Scan for the cell matching the given text and deliver its (X, Y) coordinate at center. 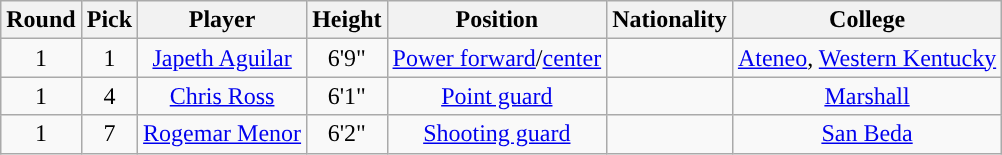
7 (109, 134)
Player (222, 20)
Shooting guard (497, 134)
San Beda (866, 134)
6'9" (347, 58)
College (866, 20)
Ateneo, Western Kentucky (866, 58)
Rogemar Menor (222, 134)
6'2" (347, 134)
4 (109, 96)
Round (41, 20)
Position (497, 20)
6'1" (347, 96)
Pick (109, 20)
Height (347, 20)
Point guard (497, 96)
Nationality (670, 20)
Marshall (866, 96)
Power forward/center (497, 58)
Japeth Aguilar (222, 58)
Chris Ross (222, 96)
